Output the [X, Y] coordinate of the center of the cell containing the given text.  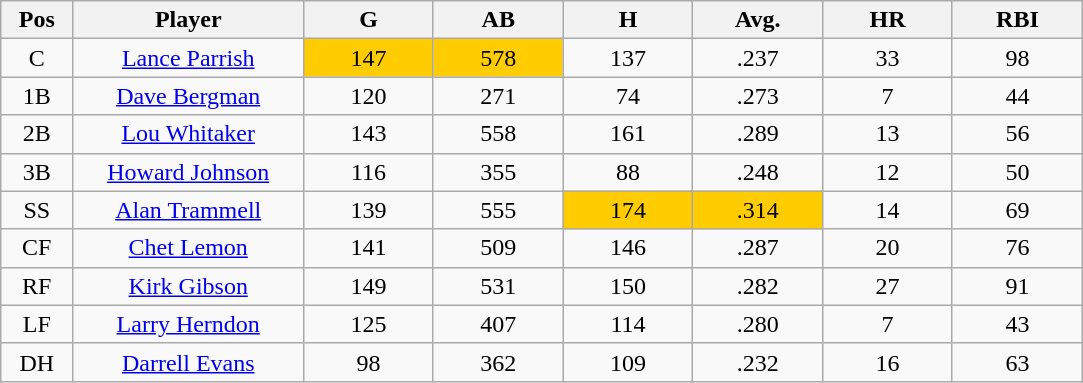
147 [369, 58]
161 [628, 134]
146 [628, 248]
14 [888, 210]
CF [37, 248]
114 [628, 324]
88 [628, 172]
43 [1017, 324]
Lou Whitaker [188, 134]
120 [369, 96]
509 [498, 248]
531 [498, 286]
Alan Trammell [188, 210]
69 [1017, 210]
Howard Johnson [188, 172]
Darrell Evans [188, 362]
.232 [758, 362]
13 [888, 134]
33 [888, 58]
27 [888, 286]
.273 [758, 96]
.289 [758, 134]
.280 [758, 324]
271 [498, 96]
141 [369, 248]
125 [369, 324]
174 [628, 210]
1B [37, 96]
116 [369, 172]
RF [37, 286]
56 [1017, 134]
G [369, 20]
LF [37, 324]
3B [37, 172]
63 [1017, 362]
Pos [37, 20]
76 [1017, 248]
407 [498, 324]
555 [498, 210]
137 [628, 58]
74 [628, 96]
20 [888, 248]
.314 [758, 210]
362 [498, 362]
.282 [758, 286]
143 [369, 134]
DH [37, 362]
139 [369, 210]
Player [188, 20]
109 [628, 362]
H [628, 20]
2B [37, 134]
149 [369, 286]
558 [498, 134]
Avg. [758, 20]
Larry Herndon [188, 324]
.248 [758, 172]
Dave Bergman [188, 96]
355 [498, 172]
578 [498, 58]
50 [1017, 172]
Lance Parrish [188, 58]
.287 [758, 248]
HR [888, 20]
150 [628, 286]
RBI [1017, 20]
.237 [758, 58]
Kirk Gibson [188, 286]
16 [888, 362]
12 [888, 172]
91 [1017, 286]
44 [1017, 96]
C [37, 58]
Chet Lemon [188, 248]
AB [498, 20]
SS [37, 210]
